For the text-containing cell, return its midpoint in (X, Y) coordinate format. 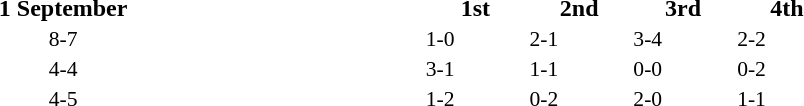
0-0 (683, 69)
3-1 (475, 69)
3-4 (683, 39)
1-0 (475, 39)
2-1 (579, 39)
1-1 (579, 69)
